Pinpoint the cell where the given text exists, returning its [X, Y] midpoint coordinate. 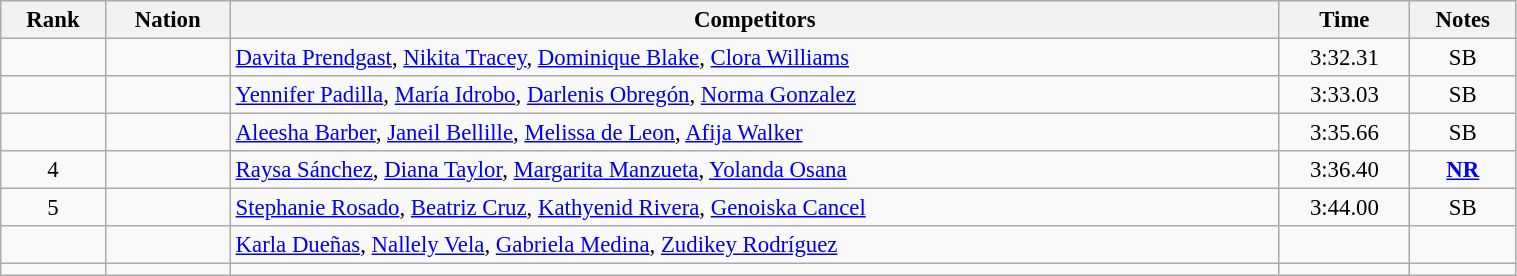
5 [53, 208]
Nation [168, 20]
Notes [1463, 20]
NR [1463, 170]
Time [1344, 20]
3:35.66 [1344, 133]
3:36.40 [1344, 170]
Rank [53, 20]
Davita Prendgast, Nikita Tracey, Dominique Blake, Clora Williams [754, 58]
Karla Dueñas, Nallely Vela, Gabriela Medina, Zudikey Rodríguez [754, 245]
3:32.31 [1344, 58]
Raysa Sánchez, Diana Taylor, Margarita Manzueta, Yolanda Osana [754, 170]
Stephanie Rosado, Beatriz Cruz, Kathyenid Rivera, Genoiska Cancel [754, 208]
3:33.03 [1344, 95]
4 [53, 170]
3:44.00 [1344, 208]
Yennifer Padilla, María Idrobo, Darlenis Obregón, Norma Gonzalez [754, 95]
Competitors [754, 20]
Aleesha Barber, Janeil Bellille, Melissa de Leon, Afija Walker [754, 133]
